Capture the cell that displays the provided text and extract its (x, y) central coordinate. 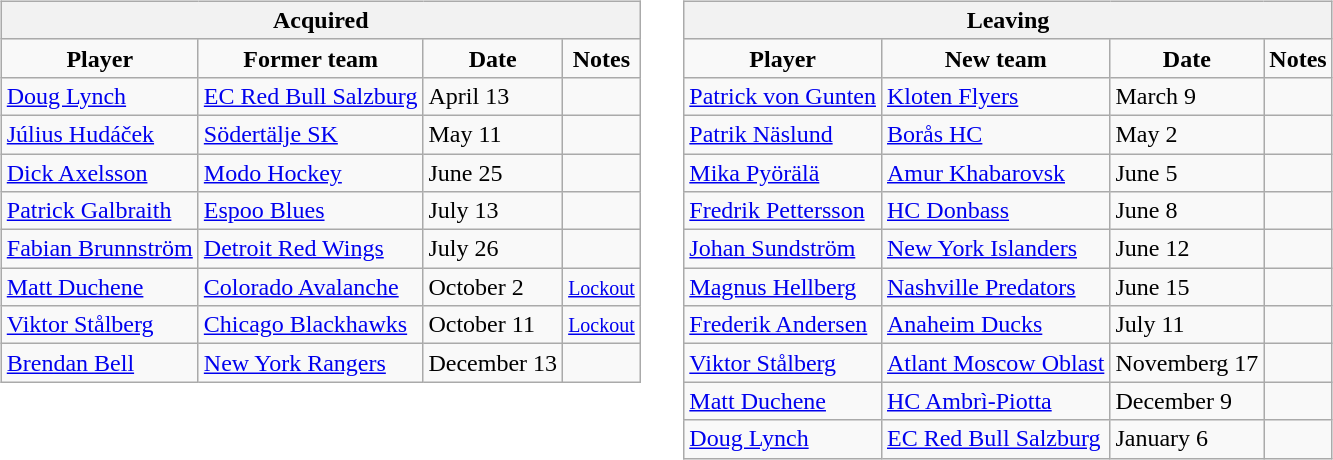
Mika Pyörälä (783, 173)
Modo Hockey (310, 173)
October 2 (493, 287)
April 13 (493, 96)
Nashville Predators (995, 287)
Detroit Red Wings (310, 249)
July 26 (493, 249)
Frederik Andersen (783, 325)
June 25 (493, 173)
Chicago Blackhawks (310, 325)
December 9 (1187, 401)
May 2 (1187, 134)
June 12 (1187, 249)
Fabian Brunnström (100, 249)
Patrik Näslund (783, 134)
Anaheim Ducks (995, 325)
Dick Axelsson (100, 173)
March 9 (1187, 96)
Former team (310, 58)
Amur Khabarovsk (995, 173)
Brendan Bell (100, 363)
Leaving (1008, 20)
Atlant Moscow Oblast (995, 363)
October 11 (493, 325)
June 8 (1187, 211)
New York Islanders (995, 249)
Södertälje SK (310, 134)
July 11 (1187, 325)
June 15 (1187, 287)
Július Hudáček (100, 134)
Kloten Flyers (995, 96)
HC Ambrì-Piotta (995, 401)
HC Donbass (995, 211)
Fredrik Pettersson (783, 211)
Colorado Avalanche (310, 287)
Magnus Hellberg (783, 287)
May 11 (493, 134)
Acquired (320, 20)
Borås HC (995, 134)
Patrick Galbraith (100, 211)
December 13 (493, 363)
New York Rangers (310, 363)
June 5 (1187, 173)
July 13 (493, 211)
New team (995, 58)
Novemberg 17 (1187, 363)
Johan Sundström (783, 249)
Espoo Blues (310, 211)
January 6 (1187, 439)
Patrick von Gunten (783, 96)
